Determine the [x, y] coordinate at the center of the cell enclosing the given text.  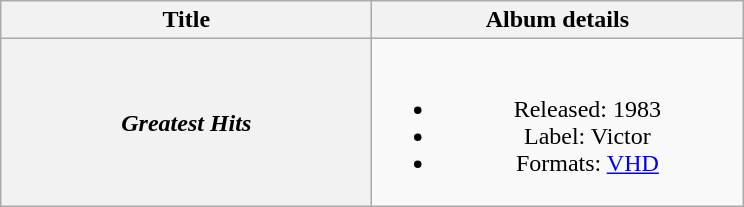
Released: 1983Label: VictorFormats: VHD [558, 122]
Title [186, 20]
Greatest Hits [186, 122]
Album details [558, 20]
